Scan for the cell matching the given text and deliver its (X, Y) coordinate at center. 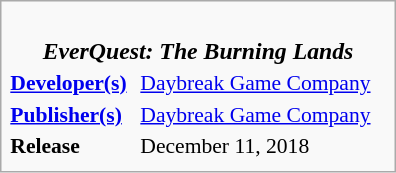
EverQuest: The Burning Lands (198, 38)
Release (72, 146)
Developer(s) (72, 83)
December 11, 2018 (263, 146)
Publisher(s) (72, 114)
